For the text-containing cell, return its midpoint in (X, Y) coordinate format. 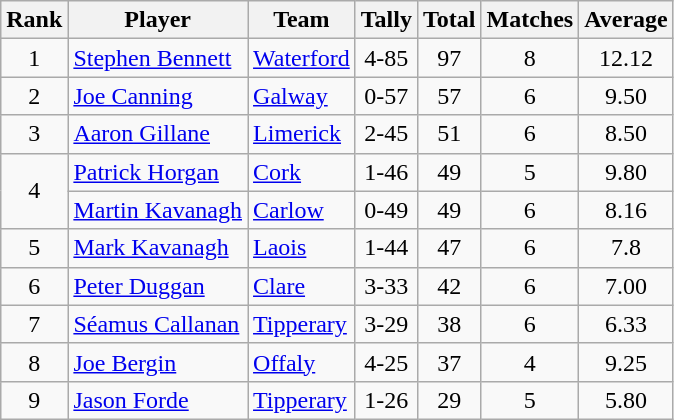
Peter Duggan (158, 286)
7.8 (626, 248)
51 (449, 134)
Rank (34, 20)
Patrick Horgan (158, 172)
Offaly (302, 362)
Limerick (302, 134)
12.12 (626, 58)
Clare (302, 286)
7.00 (626, 286)
3-29 (386, 324)
97 (449, 58)
Galway (302, 96)
Joe Bergin (158, 362)
Tally (386, 20)
Team (302, 20)
4-25 (386, 362)
2 (34, 96)
29 (449, 400)
Player (158, 20)
0-57 (386, 96)
9 (34, 400)
42 (449, 286)
5.80 (626, 400)
Joe Canning (158, 96)
Stephen Bennett (158, 58)
3-33 (386, 286)
0-49 (386, 210)
Total (449, 20)
Matches (530, 20)
Mark Kavanagh (158, 248)
57 (449, 96)
Cork (302, 172)
2-45 (386, 134)
1-46 (386, 172)
Aaron Gillane (158, 134)
1-44 (386, 248)
9.25 (626, 362)
1 (34, 58)
7 (34, 324)
6.33 (626, 324)
Average (626, 20)
4-85 (386, 58)
9.80 (626, 172)
47 (449, 248)
Laois (302, 248)
Séamus Callanan (158, 324)
9.50 (626, 96)
8.50 (626, 134)
Waterford (302, 58)
8.16 (626, 210)
37 (449, 362)
1-26 (386, 400)
38 (449, 324)
3 (34, 134)
Jason Forde (158, 400)
Martin Kavanagh (158, 210)
Carlow (302, 210)
